Capture the cell that displays the provided text and extract its (x, y) central coordinate. 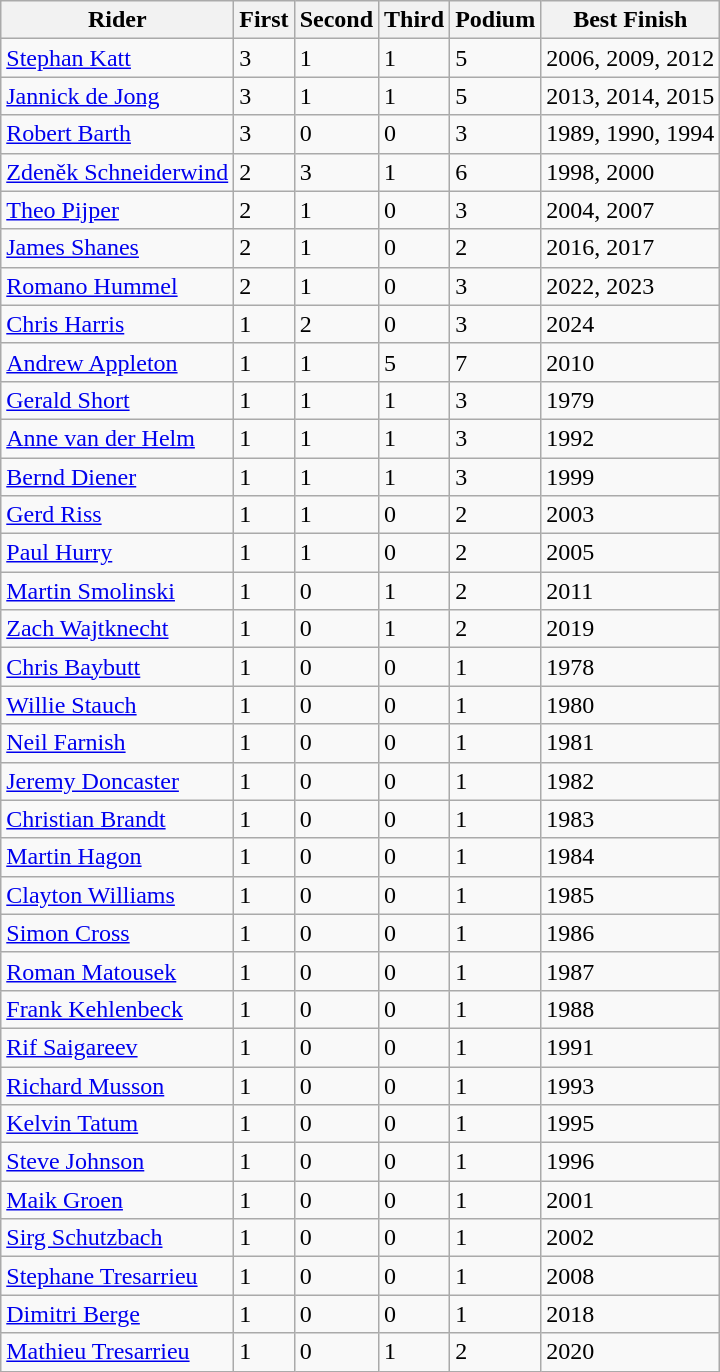
Chris Harris (118, 324)
Martin Smolinski (118, 591)
1984 (630, 857)
1987 (630, 971)
James Shanes (118, 248)
Jeremy Doncaster (118, 781)
2011 (630, 591)
2002 (630, 1238)
2020 (630, 1352)
1982 (630, 781)
Richard Musson (118, 1085)
2024 (630, 324)
1980 (630, 705)
2004, 2007 (630, 210)
2013, 2014, 2015 (630, 96)
Best Finish (630, 20)
1981 (630, 743)
Sirg Schutzbach (118, 1238)
1998, 2000 (630, 172)
2001 (630, 1200)
2005 (630, 553)
Gerd Riss (118, 515)
1986 (630, 933)
Gerald Short (118, 400)
Robert Barth (118, 134)
First (264, 20)
Kelvin Tatum (118, 1124)
Roman Matousek (118, 971)
2003 (630, 515)
Stephan Katt (118, 58)
Mathieu Tresarrieu (118, 1352)
Neil Farnish (118, 743)
1996 (630, 1162)
2016, 2017 (630, 248)
Second (336, 20)
Willie Stauch (118, 705)
Steve Johnson (118, 1162)
Frank Kehlenbeck (118, 1009)
2022, 2023 (630, 286)
1991 (630, 1047)
Christian Brandt (118, 819)
Rider (118, 20)
2006, 2009, 2012 (630, 58)
1979 (630, 400)
Zdeněk Schneiderwind (118, 172)
Maik Groen (118, 1200)
Rif Saigareev (118, 1047)
Bernd Diener (118, 477)
Martin Hagon (118, 857)
Chris Baybutt (118, 667)
6 (496, 172)
Paul Hurry (118, 553)
7 (496, 362)
1999 (630, 477)
1989, 1990, 1994 (630, 134)
1995 (630, 1124)
Theo Pijper (118, 210)
Anne van der Helm (118, 438)
Simon Cross (118, 933)
Romano Hummel (118, 286)
2018 (630, 1314)
1978 (630, 667)
1993 (630, 1085)
Jannick de Jong (118, 96)
2010 (630, 362)
1985 (630, 895)
Podium (496, 20)
2019 (630, 629)
Dimitri Berge (118, 1314)
1988 (630, 1009)
Andrew Appleton (118, 362)
Zach Wajtknecht (118, 629)
Stephane Tresarrieu (118, 1276)
Third (414, 20)
Clayton Williams (118, 895)
1992 (630, 438)
1983 (630, 819)
2008 (630, 1276)
